Identify which cell holds the provided text, then report its (X, Y) central coordinate. 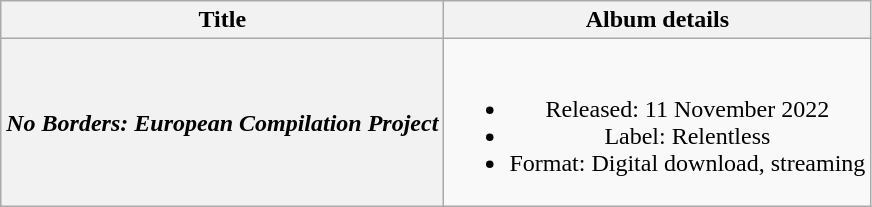
No Borders: European Compilation Project (222, 122)
Released: 11 November 2022Label: RelentlessFormat: Digital download, streaming (658, 122)
Album details (658, 20)
Title (222, 20)
